Pinpoint the cell where the given text exists, returning its (x, y) midpoint coordinate. 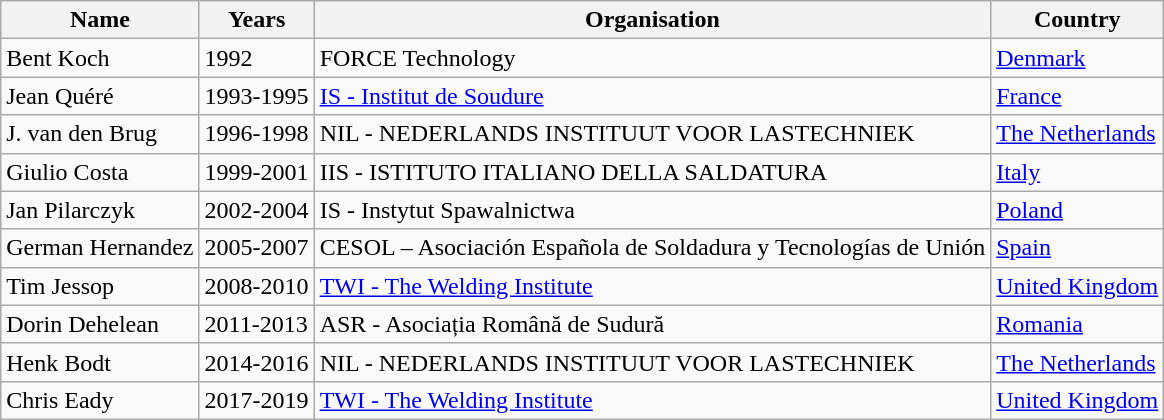
1992 (256, 58)
Jan Pilarczyk (100, 210)
Country (1078, 20)
IS - Institut de Soudure (652, 96)
Jean Quéré (100, 96)
IIS - ISTITUTO ITALIANO DELLA SALDATURA (652, 172)
Organisation (652, 20)
Italy (1078, 172)
2008-2010 (256, 286)
Poland (1078, 210)
Tim Jessop (100, 286)
2005-2007 (256, 248)
Romania (1078, 324)
Giulio Costa (100, 172)
CESOL – Asociación Española de Soldadura y Tecnologías de Unión (652, 248)
Dorin Dehelean (100, 324)
IS - Instytut Spawalnictwa (652, 210)
Spain (1078, 248)
2002-2004 (256, 210)
France (1078, 96)
Chris Eady (100, 400)
ASR - Asociația Română de Sudură (652, 324)
2017-2019 (256, 400)
2014-2016 (256, 362)
1996-1998 (256, 134)
Bent Koch (100, 58)
FORCE Technology (652, 58)
German Hernandez (100, 248)
J. van den Brug (100, 134)
2011-2013 (256, 324)
Denmark (1078, 58)
Name (100, 20)
Henk Bodt (100, 362)
1999-2001 (256, 172)
Years (256, 20)
1993-1995 (256, 96)
